Scan for the cell matching the given text and deliver its (X, Y) coordinate at center. 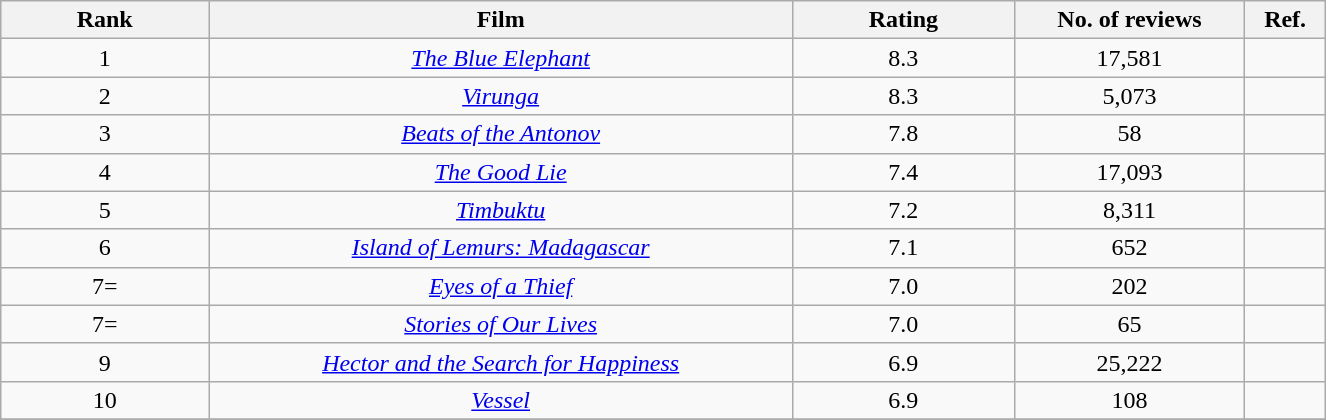
Island of Lemurs: Madagascar (500, 248)
5 (104, 210)
17,093 (1130, 172)
Hector and the Search for Happiness (500, 362)
Rating (903, 20)
17,581 (1130, 58)
Timbuktu (500, 210)
Ref. (1284, 20)
9 (104, 362)
65 (1130, 324)
2 (104, 96)
Virunga (500, 96)
Eyes of a Thief (500, 286)
7.4 (903, 172)
7.8 (903, 134)
Beats of the Antonov (500, 134)
7.2 (903, 210)
10 (104, 400)
25,222 (1130, 362)
No. of reviews (1130, 20)
3 (104, 134)
5,073 (1130, 96)
108 (1130, 400)
8,311 (1130, 210)
58 (1130, 134)
Film (500, 20)
6 (104, 248)
Stories of Our Lives (500, 324)
7.1 (903, 248)
1 (104, 58)
Vessel (500, 400)
652 (1130, 248)
202 (1130, 286)
4 (104, 172)
The Blue Elephant (500, 58)
Rank (104, 20)
The Good Lie (500, 172)
